Determine the [x, y] coordinate at the center of the cell enclosing the given text.  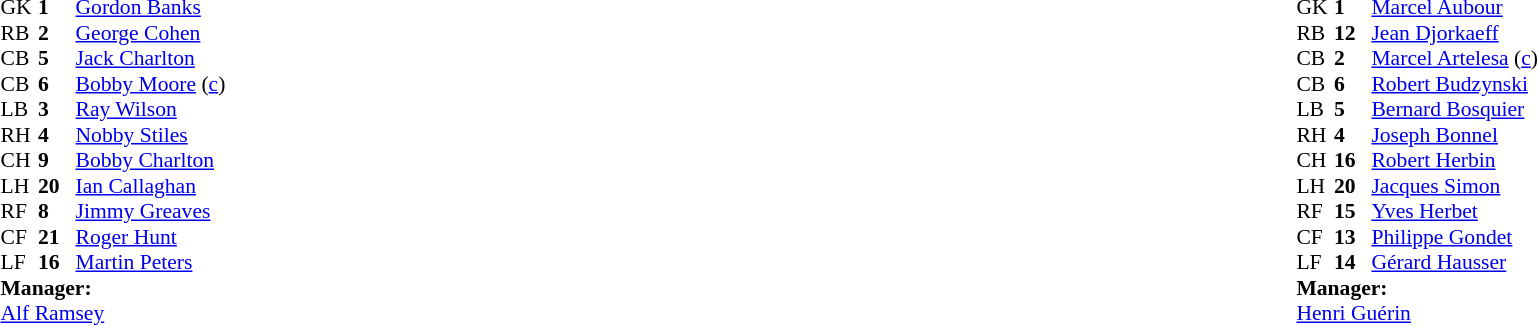
15 [1353, 211]
21 [57, 237]
Nobby Stiles [151, 135]
George Cohen [151, 33]
Ian Callaghan [151, 186]
Martin Peters [151, 263]
13 [1353, 237]
Ray Wilson [151, 109]
Jimmy Greaves [151, 211]
9 [57, 161]
Roger Hunt [151, 237]
3 [57, 109]
Bobby Charlton [151, 161]
8 [57, 211]
Manager: [112, 288]
14 [1353, 263]
12 [1353, 33]
Bobby Moore (c) [151, 84]
Jack Charlton [151, 59]
